Detect which cell encompasses the target text, then output its (X, Y) center coordinate. 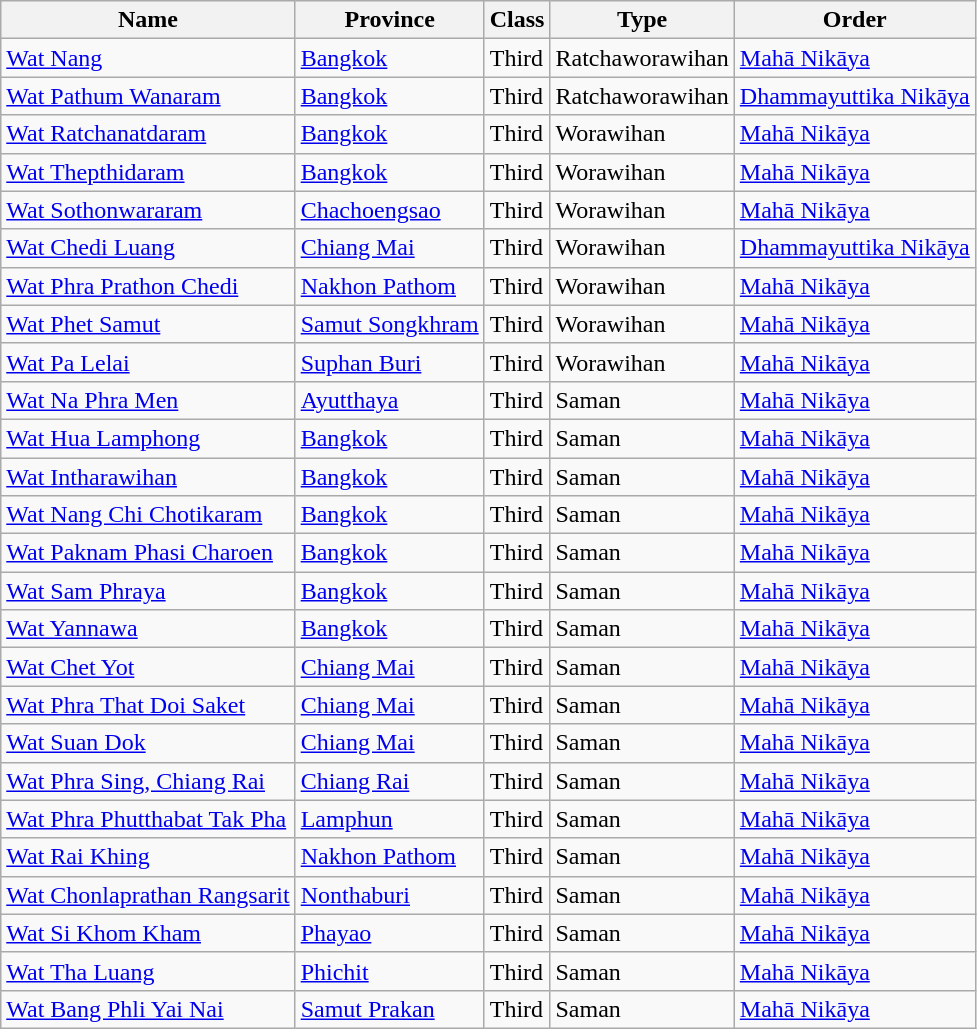
Wat Phra Sing, Chiang Rai (148, 781)
Wat Chet Yot (148, 667)
Samut Songkhram (390, 324)
Nonthaburi (390, 895)
Name (148, 20)
Class (517, 20)
Wat Nang Chi Chotikaram (148, 515)
Wat Paknam Phasi Charoen (148, 553)
Wat Nang (148, 58)
Wat Sothonwararam (148, 210)
Wat Na Phra Men (148, 400)
Type (642, 20)
Wat Sam Phraya (148, 591)
Wat Thepthidaram (148, 172)
Samut Prakan (390, 1009)
Suphan Buri (390, 362)
Wat Suan Dok (148, 743)
Phayao (390, 933)
Ayutthaya (390, 400)
Wat Pathum Wanaram (148, 96)
Wat Rai Khing (148, 857)
Order (854, 20)
Wat Bang Phli Yai Nai (148, 1009)
Wat Si Khom Kham (148, 933)
Wat Intharawihan (148, 477)
Wat Yannawa (148, 629)
Wat Phra Prathon Chedi (148, 286)
Wat Pa Lelai (148, 362)
Wat Ratchanatdaram (148, 134)
Phichit (390, 971)
Lamphun (390, 819)
Wat Chonlaprathan Rangsarit (148, 895)
Wat Phra That Doi Saket (148, 705)
Wat Phet Samut (148, 324)
Wat Chedi Luang (148, 248)
Wat Phra Phutthabat Tak Pha (148, 819)
Province (390, 20)
Chachoengsao (390, 210)
Wat Hua Lamphong (148, 438)
Wat Tha Luang (148, 971)
Chiang Rai (390, 781)
